Output the [X, Y] coordinate of the center of the cell containing the given text.  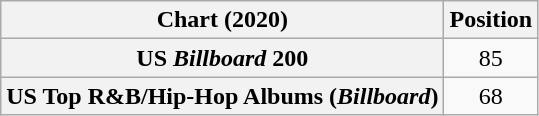
68 [491, 96]
85 [491, 58]
US Top R&B/Hip-Hop Albums (Billboard) [222, 96]
US Billboard 200 [222, 58]
Position [491, 20]
Chart (2020) [222, 20]
